Extract the (X, Y) coordinate from the center of the cell holding the provided text.  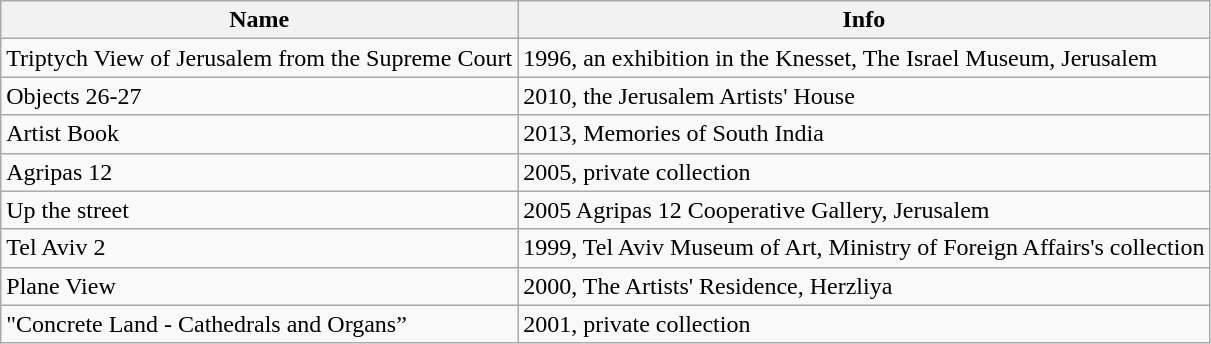
Tel Aviv 2 (260, 248)
2010, the Jerusalem Artists' House (864, 96)
Artist Book (260, 134)
1996, an exhibition in the Knesset, The Israel Museum, Jerusalem (864, 58)
"Concrete Land - Cathedrals and Organs” (260, 324)
2013, Memories of South India (864, 134)
2005, private collection (864, 172)
2005 Agripas 12 Cooperative Gallery, Jerusalem (864, 210)
Triptych View of Jerusalem from the Supreme Court (260, 58)
Info (864, 20)
2001, private collection (864, 324)
1999, Tel Aviv Museum of Art, Ministry of Foreign Affairs's collection (864, 248)
Name (260, 20)
Objects 26-27 (260, 96)
Up the street (260, 210)
2000, The Artists' Residence, Herzliya (864, 286)
Agripas 12 (260, 172)
Plane View (260, 286)
